Provide the [x, y] coordinate of the cell's center where the given text is located.  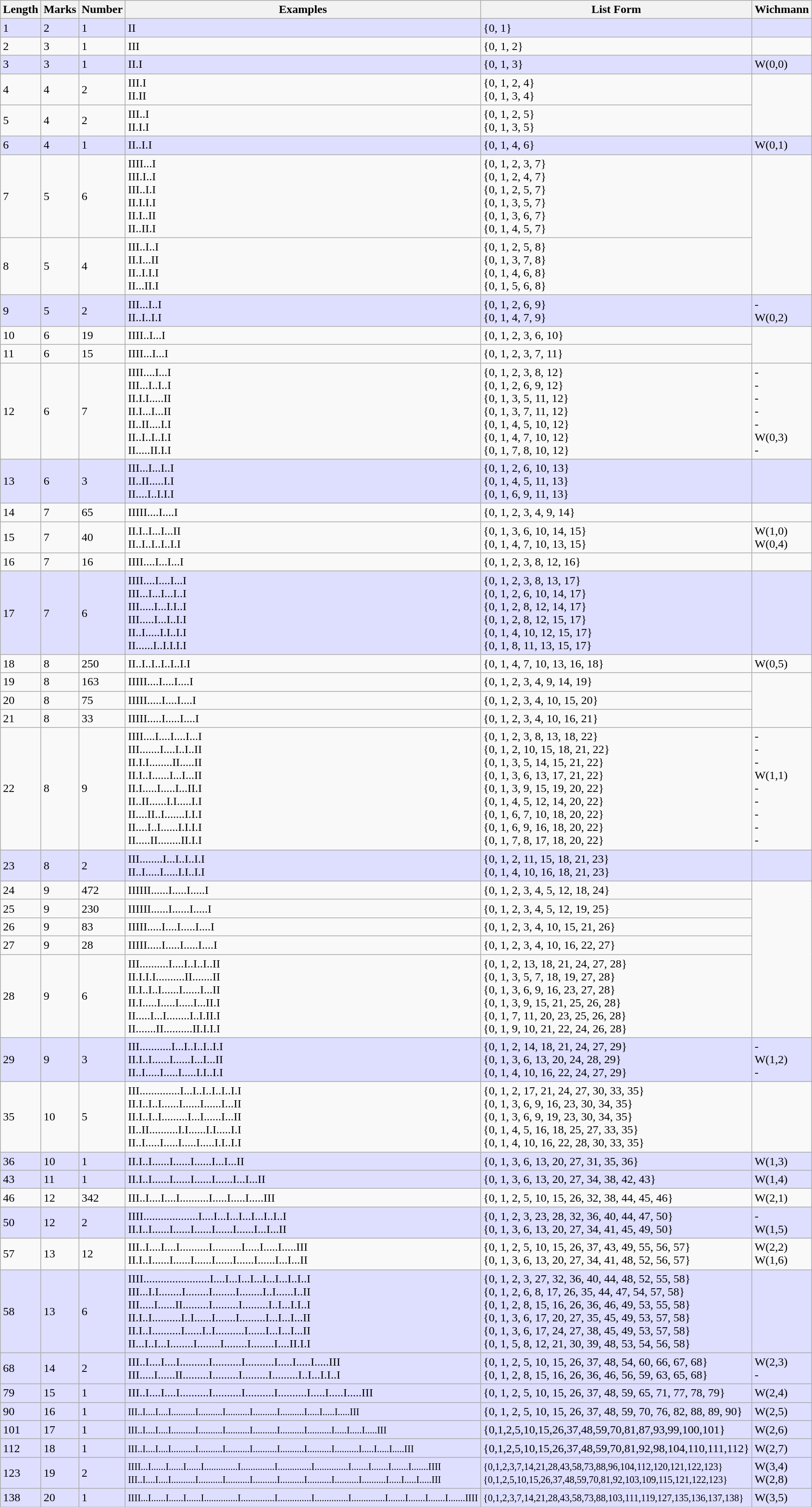
- - - W(1,1) - - - - - [782, 789]
22 [21, 789]
III...I...I..I II..II.....I.I II....I..I.I.I [303, 481]
{0, 1, 2, 3, 4, 10, 15, 21, 26} [616, 927]
- - - - - W(0,3) - [782, 411]
IIIII.....I.....I....I [303, 718]
W(2,4) [782, 1393]
{0, 1, 3, 6, 10, 14, 15} {0, 1, 4, 7, 10, 13, 15} [616, 538]
W(3,4) W(2,8) [782, 1472]
Wichmann [782, 10]
- W(0,2) [782, 311]
123 [21, 1472]
21 [21, 718]
{0, 1, 2, 3, 4, 9, 14, 19} [616, 682]
II.I..I......I......I......I......I...I...II [303, 1180]
27 [21, 945]
{0, 1, 2, 5, 10, 15, 26, 37, 48, 59, 65, 71, 77, 78, 79} [616, 1393]
43 [21, 1180]
{0, 1, 2, 3, 7} {0, 1, 2, 4, 7} {0, 1, 2, 5, 7} {0, 1, 3, 5, 7} {0, 1, 3, 6, 7} {0, 1, 4, 5, 7} [616, 196]
101 [21, 1430]
{0, 1, 2, 5, 10, 15, 26, 37, 43, 49, 55, 56, 57} {0, 1, 3, 6, 13, 20, 27, 34, 41, 48, 52, 56, 57} [616, 1254]
{0,1,2,5,10,15,26,37,48,59,70,81,92,98,104,110,111,112} [616, 1448]
W(0,1) [782, 145]
III.I II.II [303, 89]
III...I..I II..I..I.I [303, 311]
III [303, 46]
250 [102, 664]
342 [102, 1198]
{0, 1, 2, 3, 8, 12} {0, 1, 2, 6, 9, 12} {0, 1, 3, 5, 11, 12} {0, 1, 3, 7, 11, 12} {0, 1, 4, 5, 10, 12} {0, 1, 4, 7, 10, 12} {0, 1, 7, 8, 10, 12} [616, 411]
24 [21, 890]
IIIII.....I....I.....I....I [303, 927]
{0, 1, 2, 5, 10, 15, 26, 32, 38, 44, 45, 46} [616, 1198]
IIII...I III.I..I III..I.I II.I.I.I II.I..II II..II.I [303, 196]
{0, 1, 2} [616, 46]
{0,1,2,3,7,14,21,28,43,58,73,88,96,104,112,120,121,122,123} {0,1,2,5,10,15,26,37,48,59,70,81,92,103,109,115,121,122,123} [616, 1472]
472 [102, 890]
112 [21, 1448]
{0,1,2,3,7,14,21,28,43,58,73,88,103,111,119,127,135,136,137,138} [616, 1497]
{0, 1, 4, 6} [616, 145]
W(1,3) [782, 1161]
{0, 1, 2, 11, 15, 18, 21, 23} {0, 1, 4, 10, 16, 18, 21, 23} [616, 866]
40 [102, 538]
IIIIII......I......I.....I [303, 908]
Number [102, 10]
{0, 1, 2, 5} {0, 1, 3, 5} [616, 120]
W(1,4) [782, 1180]
{0, 1, 2, 3, 4, 10, 15, 20} [616, 700]
W(3,5) [782, 1497]
Marks [60, 10]
{0, 1, 3} [616, 64]
II.I [303, 64]
- W(1,5) [782, 1222]
W(2,3) - [782, 1369]
IIII...I...I [303, 353]
W(0,0) [782, 64]
{0, 1} [616, 28]
W(2,6) [782, 1430]
{0, 1, 2, 3, 8, 12, 16} [616, 562]
{0, 1, 4, 7, 10, 13, 16, 18} [616, 664]
IIII....I....I...I III...I...I...I..I III.....I...I.I..I III.....I...I..I.I II..I.....I.I..I.I II......I..I.I.I.I [303, 613]
{0, 1, 2, 14, 18, 21, 24, 27, 29} {0, 1, 3, 6, 13, 20, 24, 28, 29} {0, 1, 4, 10, 16, 22, 24, 27, 29} [616, 1060]
36 [21, 1161]
II..I.I [303, 145]
III........I...I..I..I.I II..I.....I.....I.I..I.I [303, 866]
III..I....I....I..........I..........I.....I.....I.....III II.I..I......I......I......I......I......I......I...I...II [303, 1254]
26 [21, 927]
IIIII....I....I [303, 513]
{0, 1, 2, 5, 8} {0, 1, 3, 7, 8} {0, 1, 4, 6, 8} {0, 1, 5, 6, 8} [616, 266]
{0, 1, 2, 5, 10, 15, 26, 37, 48, 59, 70, 76, 82, 88, 89, 90} [616, 1411]
III..I....I....I..........I..........I..........I..........I..........I..........I.....I.....I.....III [303, 1430]
{0, 1, 2, 6, 9} {0, 1, 4, 7, 9} [616, 311]
{0, 1, 2, 3, 4, 10, 16, 21} [616, 718]
IIII....I...I...I [303, 562]
III...........I...I..I..I..I.I II.I..I......I......I...I...II II..I.....I.....I.....I.I..I.I [303, 1060]
List Form [616, 10]
Examples [303, 10]
II..I..I..I..I..I.I [303, 664]
IIIIII......I.....I.....I [303, 890]
IIII..I...I [303, 335]
35 [21, 1117]
{0, 1, 2, 4} {0, 1, 3, 4} [616, 89]
57 [21, 1254]
23 [21, 866]
IIII...I......I......I......I..............I..............I..............I..............I..............I.......I.......I.......I.......IIII [303, 1497]
W(2,5) [782, 1411]
{0, 1, 2, 3, 4, 9, 14} [616, 513]
65 [102, 513]
Length [21, 10]
II [303, 28]
230 [102, 908]
W(2,1) [782, 1198]
{0, 1, 2, 3, 6, 10} [616, 335]
III..I....I....I..........I..........I..........I..........I..........I.....I.....I.....III [303, 1411]
W(0,5) [782, 664]
IIIII.....I.....I.....I....I [303, 945]
58 [21, 1311]
III..I..I II.I...II II..I.I.I II...II.I [303, 266]
{0, 1, 2, 3, 4, 10, 16, 22, 27} [616, 945]
IIIII....I....I....I [303, 682]
{0, 1, 2, 6, 10, 13} {0, 1, 4, 5, 11, 13} {0, 1, 6, 9, 11, 13} [616, 481]
III..I....I....I..........I..........I..........I.....I.....I.....III III.....I......II.........I.........I.........I.........I..I...I.I..I [303, 1369]
{0, 1, 2, 3, 4, 5, 12, 18, 24} [616, 890]
III..I....I....I..........I..........I..........I..........I.....I.....I.....III [303, 1393]
III..I II.I.I [303, 120]
{0, 1, 3, 6, 13, 20, 27, 31, 35, 36} [616, 1161]
{0, 1, 2, 3, 4, 5, 12, 19, 25} [616, 908]
46 [21, 1198]
W(2,7) [782, 1448]
{0,1,2,5,10,15,26,37,48,59,70,81,87,93,99,100,101} [616, 1430]
II.I..I...I...II II..I..I..I..I.I [303, 538]
- W(1,2) - [782, 1060]
IIII....I...I III...I..I..I II.I.I.....II II.I...I...II II..II....I.I II..I..I..I.I II.....II.I.I [303, 411]
138 [21, 1497]
III..I....I....I..........I..........I..........I..........I..........I..........I..........I.....I.....I.....III [303, 1448]
90 [21, 1411]
IIII...................I....I...I...I...I...I..I..I II.I..I......I......I......I......I......I...I...II [303, 1222]
79 [21, 1393]
33 [102, 718]
III..I....I....I..........I.....I.....I.....III [303, 1198]
29 [21, 1060]
{0, 1, 2, 3, 7, 11} [616, 353]
163 [102, 682]
68 [21, 1369]
25 [21, 908]
{0, 1, 2, 3, 23, 28, 32, 36, 40, 44, 47, 50} {0, 1, 3, 6, 13, 20, 27, 34, 41, 45, 49, 50} [616, 1222]
83 [102, 927]
{0, 1, 3, 6, 13, 20, 27, 34, 38, 42, 43} [616, 1180]
50 [21, 1222]
{0, 1, 2, 5, 10, 15, 26, 37, 48, 54, 60, 66, 67, 68} {0, 1, 2, 8, 15, 16, 26, 36, 46, 56, 59, 63, 65, 68} [616, 1369]
II.I..I......I......I......I...I...II [303, 1161]
IIIII.....I....I....I [303, 700]
W(1,0) W(0,4) [782, 538]
W(2,2) W(1,6) [782, 1254]
75 [102, 700]
